Return the (x, y) coordinate for the center point of the cell that contains the specified text.  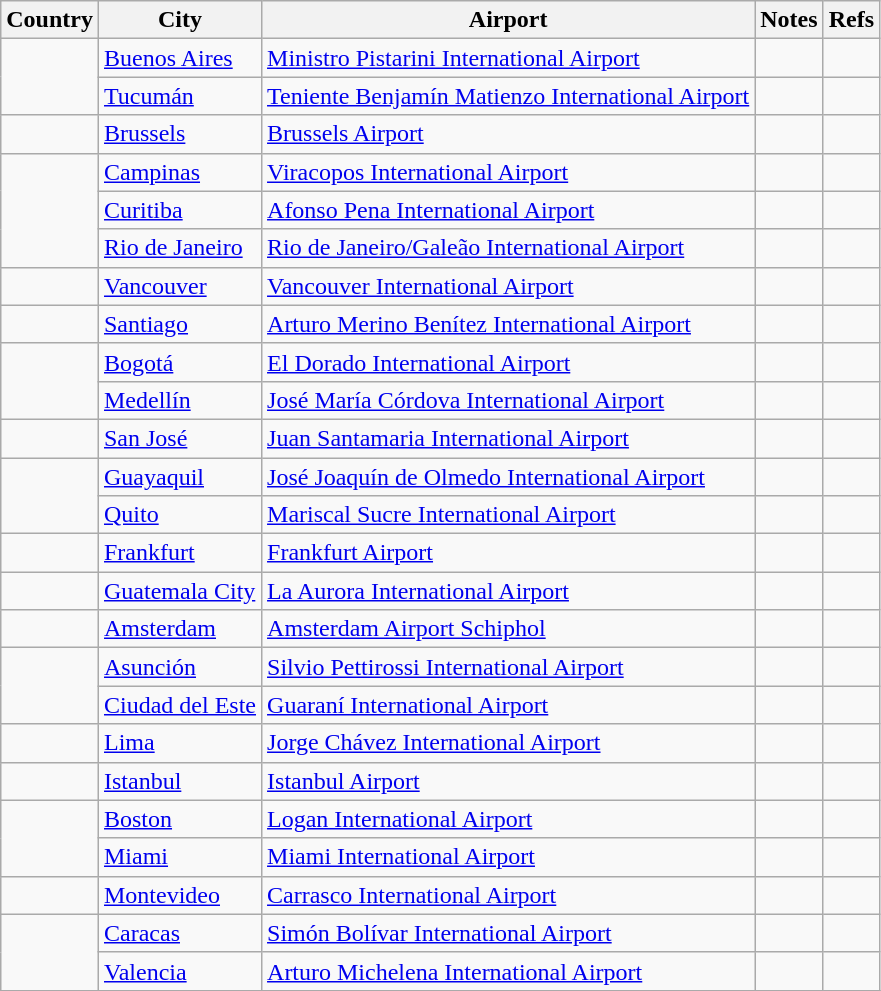
Boston (180, 819)
Ciudad del Este (180, 705)
Guayaquil (180, 477)
Ministro Pistarini International Airport (508, 58)
Curitiba (180, 210)
Brussels (180, 134)
La Aurora International Airport (508, 591)
Silvio Pettirossi International Airport (508, 667)
Teniente Benjamín Matienzo International Airport (508, 96)
Montevideo (180, 895)
Santiago (180, 324)
Frankfurt (180, 553)
Airport (508, 20)
Quito (180, 515)
Rio de Janeiro (180, 248)
Amsterdam (180, 629)
Guatemala City (180, 591)
El Dorado International Airport (508, 362)
City (180, 20)
Notes (789, 20)
Asunción (180, 667)
Vancouver International Airport (508, 286)
Brussels Airport (508, 134)
Jorge Chávez International Airport (508, 743)
Caracas (180, 933)
Vancouver (180, 286)
José Joaquín de Olmedo International Airport (508, 477)
Juan Santamaria International Airport (508, 438)
Lima (180, 743)
José María Córdova International Airport (508, 400)
Istanbul (180, 781)
Arturo Merino Benítez International Airport (508, 324)
Refs (851, 20)
Valencia (180, 971)
Mariscal Sucre International Airport (508, 515)
Tucumán (180, 96)
Campinas (180, 172)
Bogotá (180, 362)
Viracopos International Airport (508, 172)
Medellín (180, 400)
Country (50, 20)
Frankfurt Airport (508, 553)
Miami International Airport (508, 857)
Rio de Janeiro/Galeão International Airport (508, 248)
Miami (180, 857)
Istanbul Airport (508, 781)
Simón Bolívar International Airport (508, 933)
Logan International Airport (508, 819)
Guaraní International Airport (508, 705)
Arturo Michelena International Airport (508, 971)
Afonso Pena International Airport (508, 210)
Buenos Aires (180, 58)
Carrasco International Airport (508, 895)
San José (180, 438)
Amsterdam Airport Schiphol (508, 629)
